Return (x, y) of the center of cell containing provided text 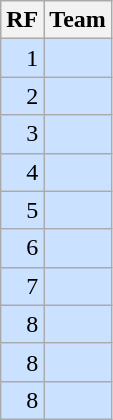
RF (22, 20)
5 (22, 210)
4 (22, 172)
2 (22, 96)
Team (78, 20)
6 (22, 248)
1 (22, 58)
7 (22, 286)
3 (22, 134)
